Return the [X, Y] coordinate for the center point of the cell that contains the specified text.  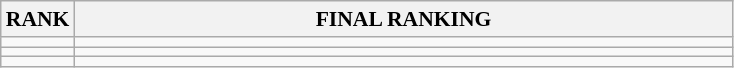
RANK [38, 19]
FINAL RANKING [403, 19]
